Find where the given text appears and provide that cell's center as [x, y] coordinate. 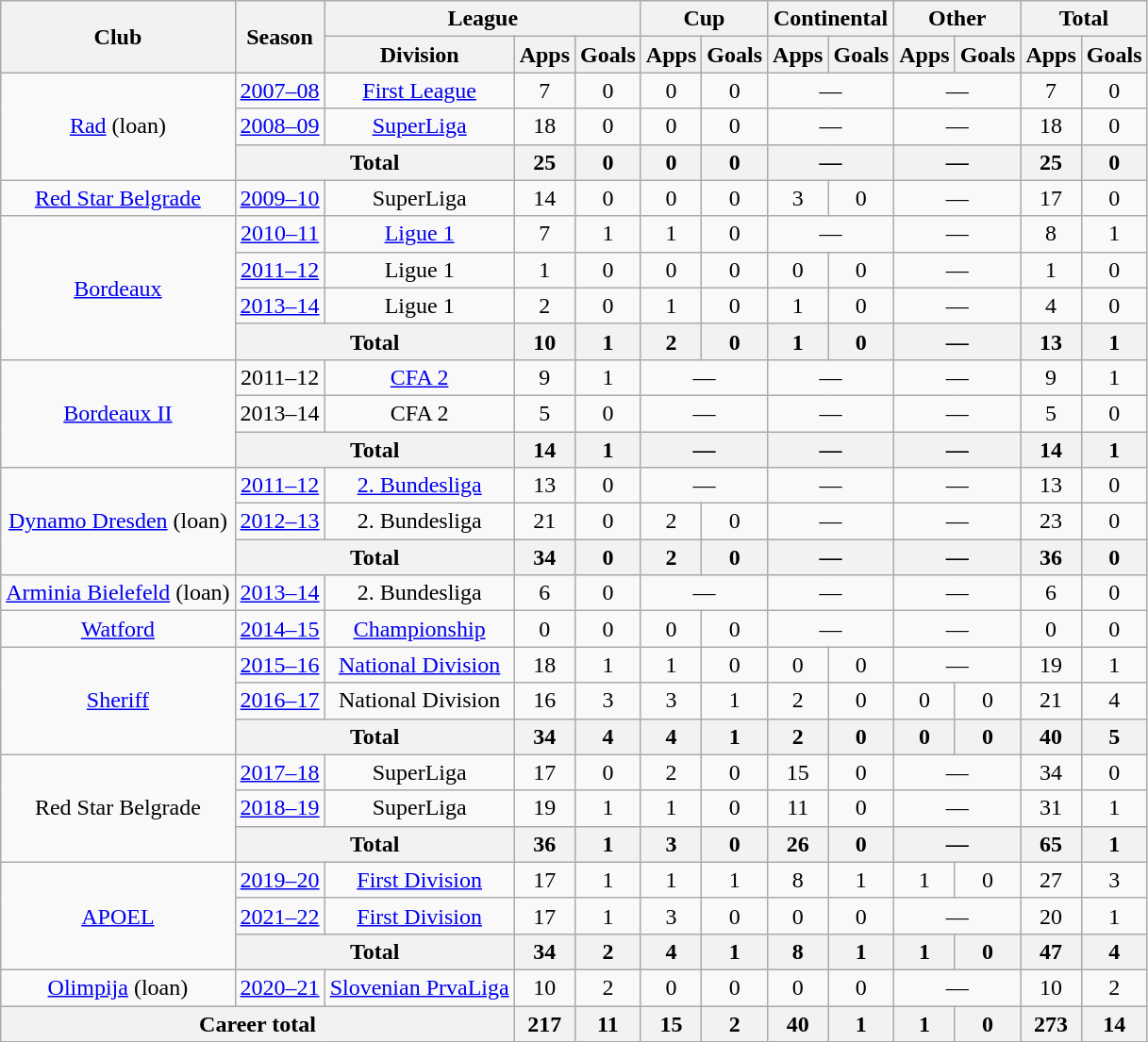
Club [118, 37]
2020–21 [279, 987]
2009–10 [279, 198]
Bordeaux [118, 288]
2010–11 [279, 234]
Season [279, 37]
First League [419, 91]
23 [1051, 521]
47 [1051, 951]
Bordeaux II [118, 413]
Arminia Bielefeld (loan) [118, 593]
Other [957, 19]
2017–18 [279, 772]
Rad (loan) [118, 126]
2014–15 [279, 629]
Slovenian PrvaLiga [419, 987]
Continental [831, 19]
65 [1051, 844]
Career total [258, 1023]
Division [419, 55]
2007–08 [279, 91]
16 [544, 701]
Dynamo Dresden (loan) [118, 521]
2019–20 [279, 880]
APOEL [118, 916]
2012–13 [279, 521]
31 [1051, 808]
Cup [704, 19]
20 [1051, 916]
2016–17 [279, 701]
2015–16 [279, 665]
26 [798, 844]
Olimpija (loan) [118, 987]
273 [1051, 1023]
27 [1051, 880]
217 [544, 1023]
Championship [419, 629]
League [483, 19]
Watford [118, 629]
2008–09 [279, 126]
2021–22 [279, 916]
Sheriff [118, 701]
2018–19 [279, 808]
